Search for the cell housing the specified text and yield its [x, y] center coordinate. 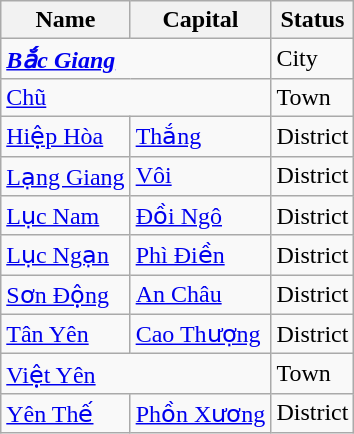
Bắc Giang [136, 59]
Vôi [200, 176]
Lục Ngạn [66, 255]
Phồn Xương [200, 413]
Việt Yên [136, 374]
Thắng [200, 136]
Cao Thượng [200, 334]
Yên Thế [66, 413]
Lục Nam [66, 216]
Capital [200, 20]
Name [66, 20]
City [312, 59]
Lạng Giang [66, 176]
Đồi Ngô [200, 216]
Phì Điền [200, 255]
Status [312, 20]
An Châu [200, 295]
Chũ [136, 97]
Tân Yên [66, 334]
Hiệp Hòa [66, 136]
Sơn Động [66, 295]
